Determine the [x, y] coordinate at the center of the cell enclosing the given text.  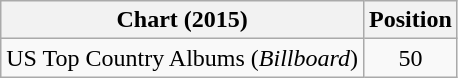
50 [411, 58]
Position [411, 20]
Chart (2015) [182, 20]
US Top Country Albums (Billboard) [182, 58]
